Find where the given text appears and provide that cell's center as [x, y] coordinate. 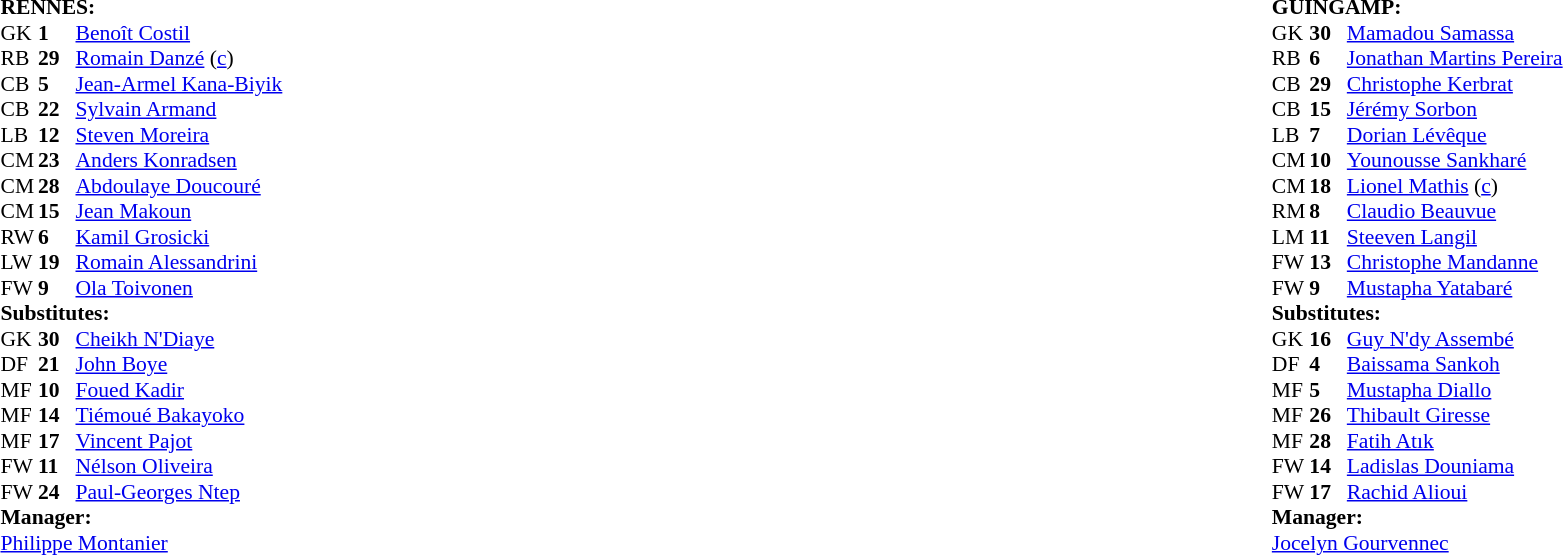
Lionel Mathis (c) [1455, 186]
Benoît Costil [180, 33]
13 [1328, 263]
Fatih Atık [1455, 441]
RM [1291, 211]
Tiémoué Bakayoko [180, 415]
12 [57, 135]
Anders Konradsen [180, 161]
Ola Toivonen [180, 288]
Claudio Beauvue [1455, 211]
Jonathan Martins Pereira [1455, 59]
Jean Makoun [180, 211]
16 [1328, 339]
Mustapha Diallo [1455, 390]
Romain Alessandrini [180, 263]
Jean-Armel Kana-Biyik [180, 84]
Mustapha Yatabaré [1455, 288]
23 [57, 161]
Kamil Grosicki [180, 237]
Baissama Sankoh [1455, 365]
7 [1328, 135]
Steven Moreira [180, 135]
Ladislas Douniama [1455, 467]
18 [1328, 186]
LW [19, 263]
Romain Danzé (c) [180, 59]
Vincent Pajot [180, 441]
Steeven Langil [1455, 237]
22 [57, 109]
Nélson Oliveira [180, 467]
John Boye [180, 365]
Dorian Lévêque [1455, 135]
Christophe Mandanne [1455, 263]
Guy N'dy Assembé [1455, 339]
8 [1328, 211]
Rachid Alioui [1455, 492]
Sylvain Armand [180, 109]
Thibault Giresse [1455, 415]
21 [57, 365]
Cheikh N'Diaye [180, 339]
4 [1328, 365]
Paul-Georges Ntep [180, 492]
LM [1291, 237]
26 [1328, 415]
Foued Kadir [180, 390]
Christophe Kerbrat [1455, 84]
Younousse Sankharé [1455, 161]
24 [57, 492]
Abdoulaye Doucouré [180, 186]
Mamadou Samassa [1455, 33]
19 [57, 263]
RW [19, 237]
Jérémy Sorbon [1455, 109]
1 [57, 33]
